Pinpoint the cell where the given text exists, returning its [x, y] midpoint coordinate. 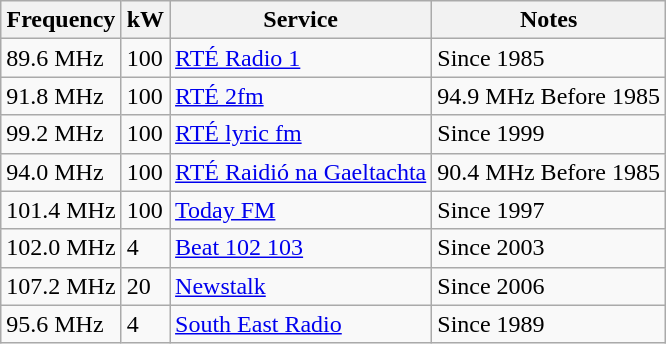
Since 2006 [549, 286]
RTÉ Raidió na Gaeltachta [301, 172]
kW [145, 20]
Since 2003 [549, 248]
Frequency [61, 20]
Today FM [301, 210]
89.6 MHz [61, 58]
99.2 MHz [61, 134]
Since 1997 [549, 210]
94.0 MHz [61, 172]
95.6 MHz [61, 324]
90.4 MHz Before 1985 [549, 172]
94.9 MHz Before 1985 [549, 96]
Newstalk [301, 286]
Since 1985 [549, 58]
Notes [549, 20]
RTÉ lyric fm [301, 134]
101.4 MHz [61, 210]
102.0 MHz [61, 248]
Beat 102 103 [301, 248]
107.2 MHz [61, 286]
20 [145, 286]
Since 1989 [549, 324]
South East Radio [301, 324]
Since 1999 [549, 134]
91.8 MHz [61, 96]
Service [301, 20]
RTÉ Radio 1 [301, 58]
RTÉ 2fm [301, 96]
